Identify which cell holds the provided text, then report its (X, Y) central coordinate. 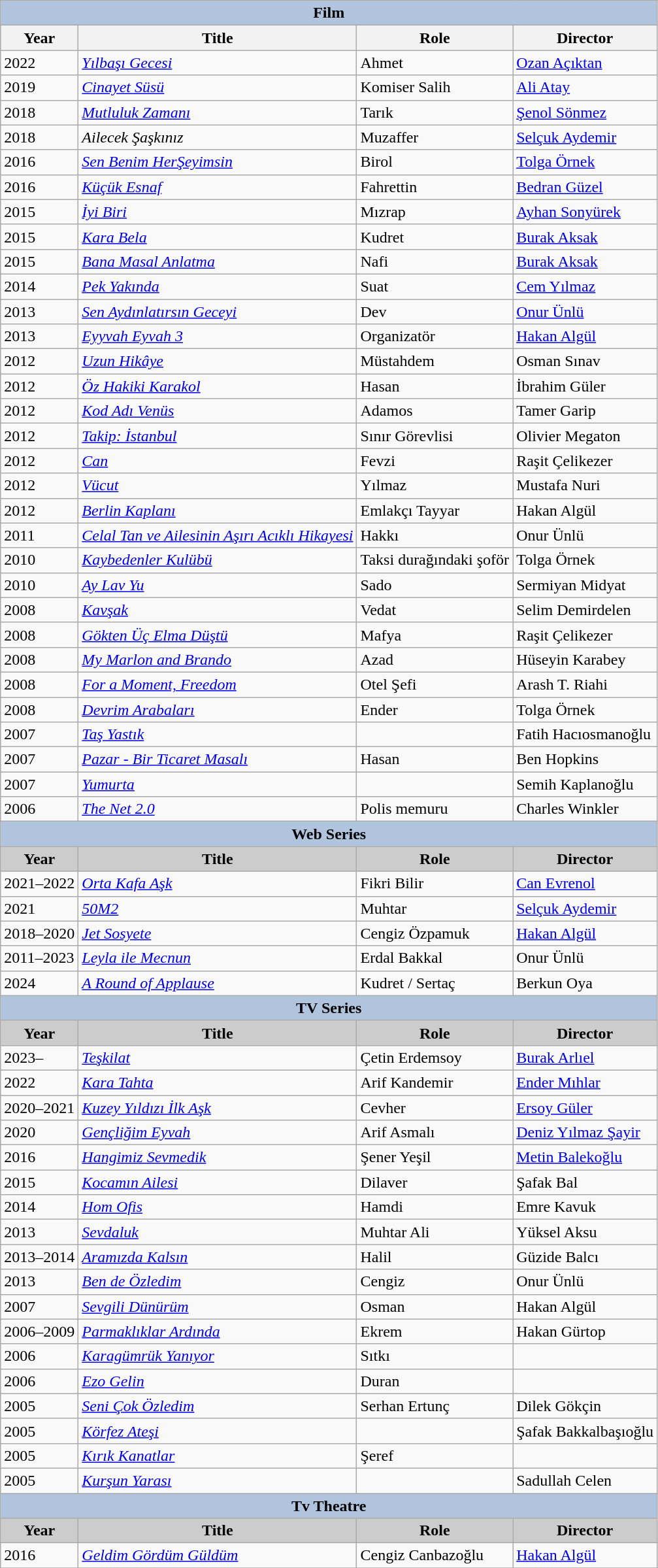
Burak Arlıel (585, 1058)
Kuzey Yıldızı İlk Aşk (218, 1108)
2021 (39, 909)
Şener Yeşil (435, 1158)
For a Moment, Freedom (218, 684)
Adamos (435, 411)
2018–2020 (39, 933)
Sen Aydınlatırsın Geceyi (218, 312)
Ben Hopkins (585, 759)
Berkun Oya (585, 983)
Ayhan Sonyürek (585, 212)
Can (218, 461)
Leyla ile Mecnun (218, 958)
Kavşak (218, 610)
Küçük Esnaf (218, 187)
Birol (435, 162)
Hakkı (435, 535)
Celal Tan ve Ailesinin Aşırı Acıklı Hikayesi (218, 535)
Mustafa Nuri (585, 486)
Hamdi (435, 1207)
Ersoy Güler (585, 1108)
Yılmaz (435, 486)
Kara Bela (218, 237)
Hangimiz Sevmedik (218, 1158)
Tarık (435, 112)
Sadullah Celen (585, 1480)
Ekrem (435, 1331)
Taksi durağındaki şoför (435, 560)
Kara Tahta (218, 1082)
Emre Kavuk (585, 1207)
Komiser Salih (435, 88)
Charles Winkler (585, 809)
Gençliğim Eyvah (218, 1133)
2013–2014 (39, 1257)
Vücut (218, 486)
Yüksel Aksu (585, 1232)
Dev (435, 312)
Metin Balekoğlu (585, 1158)
Halil (435, 1257)
Taş Yastık (218, 735)
Bedran Güzel (585, 187)
Cengiz (435, 1282)
Fikri Bilir (435, 884)
The Net 2.0 (218, 809)
Seni Çok Özledim (218, 1406)
Mutluluk Zamanı (218, 112)
Güzide Balcı (585, 1257)
Gökten Üç Elma Düştü (218, 635)
My Marlon and Brando (218, 659)
Arash T. Riahi (585, 684)
Parmaklıklar Ardında (218, 1331)
Ender (435, 709)
A Round of Applause (218, 983)
Orta Kafa Aşk (218, 884)
Osman (435, 1307)
Eyyvah Eyvah 3 (218, 337)
Sado (435, 585)
Muhtar Ali (435, 1232)
Ali Atay (585, 88)
Emlakçı Tayyar (435, 510)
2011 (39, 535)
Şeref (435, 1456)
Şafak Bakkalbaşıoğlu (585, 1431)
Ailecek Şaşkınız (218, 137)
Polis memuru (435, 809)
Osman Sınav (585, 361)
2020 (39, 1133)
2023– (39, 1058)
Organizatör (435, 337)
Kocamın Ailesi (218, 1182)
Karagümrük Yanıyor (218, 1356)
Azad (435, 659)
Öz Hakiki Karakol (218, 386)
Muhtar (435, 909)
Kudret / Sertaç (435, 983)
Jet Sosyete (218, 933)
Mafya (435, 635)
Fevzi (435, 461)
Uzun Hikâye (218, 361)
Cinayet Süsü (218, 88)
TV Series (329, 1008)
Kudret (435, 237)
Tv Theatre (329, 1505)
Cem Yılmaz (585, 286)
Bana Masal Anlatma (218, 261)
Geldim Gördüm Güldüm (218, 1556)
Nafi (435, 261)
Teşkilat (218, 1058)
Film (329, 13)
Web Series (329, 834)
Ender Mıhlar (585, 1082)
İbrahim Güler (585, 386)
Duran (435, 1381)
Deniz Yılmaz Şayir (585, 1133)
Semih Kaplanoğlu (585, 784)
2020–2021 (39, 1108)
Sen Benim HerŞeyimsin (218, 162)
Kod Adı Venüs (218, 411)
Şafak Bal (585, 1182)
50M2 (218, 909)
Devrim Arabaları (218, 709)
Aramızda Kalsın (218, 1257)
Ozan Açıktan (585, 63)
Fatih Hacıosmanoğlu (585, 735)
2019 (39, 88)
Hom Ofis (218, 1207)
Hakan Gürtop (585, 1331)
Takip: İstanbul (218, 436)
Arif Asmalı (435, 1133)
Ay Lav Yu (218, 585)
Hüseyin Karabey (585, 659)
İyi Biri (218, 212)
Vedat (435, 610)
2021–2022 (39, 884)
Sermiyan Midyat (585, 585)
Yumurta (218, 784)
Cevher (435, 1108)
Pazar - Bir Ticaret Masalı (218, 759)
Müstahdem (435, 361)
Otel Şefi (435, 684)
Can Evrenol (585, 884)
Şenol Sönmez (585, 112)
Tamer Garip (585, 411)
Selim Demirdelen (585, 610)
Erdal Bakkal (435, 958)
2024 (39, 983)
Cengiz Özpamuk (435, 933)
Fahrettin (435, 187)
Çetin Erdemsoy (435, 1058)
Körfez Ateşi (218, 1431)
Sevgili Dünürüm (218, 1307)
Sınır Görevlisi (435, 436)
Dilek Gökçin (585, 1406)
2006–2009 (39, 1331)
Muzaffer (435, 137)
Serhan Ertunç (435, 1406)
Kurşun Yarası (218, 1480)
Sevdaluk (218, 1232)
Kaybedenler Kulübü (218, 560)
Mızrap (435, 212)
Cengiz Canbazoğlu (435, 1556)
Pek Yakında (218, 286)
Ezo Gelin (218, 1381)
Dilaver (435, 1182)
Suat (435, 286)
Ben de Özledim (218, 1282)
Olivier Megaton (585, 436)
2011–2023 (39, 958)
Sıtkı (435, 1356)
Yılbaşı Gecesi (218, 63)
Berlin Kaplanı (218, 510)
Ahmet (435, 63)
Arif Kandemir (435, 1082)
Kırık Kanatlar (218, 1456)
